Scan for the cell matching the given text and deliver its (x, y) coordinate at center. 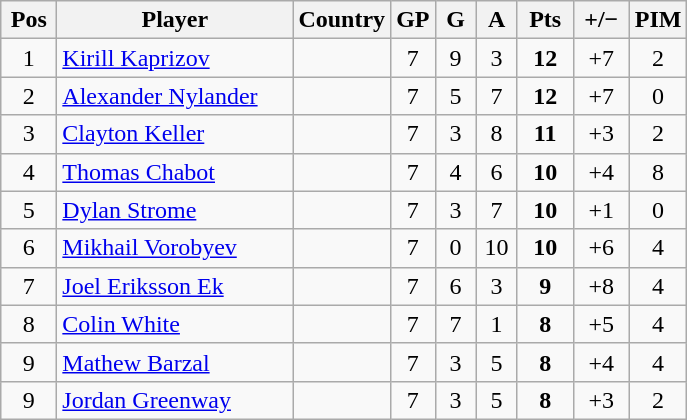
Mikhail Vorobyev (175, 248)
Colin White (175, 324)
G (456, 20)
PIM (658, 20)
Jordan Greenway (175, 400)
Player (175, 20)
11 (545, 134)
Joel Eriksson Ek (175, 286)
Mathew Barzal (175, 362)
+1 (601, 210)
GP (413, 20)
+5 (601, 324)
+6 (601, 248)
Clayton Keller (175, 134)
Dylan Strome (175, 210)
Alexander Nylander (175, 96)
Thomas Chabot (175, 172)
+8 (601, 286)
Pos (29, 20)
Country (342, 20)
A (496, 20)
Kirill Kaprizov (175, 58)
Pts (545, 20)
+/− (601, 20)
